Locate the cell with the specified text and output its (x, y) center coordinate. 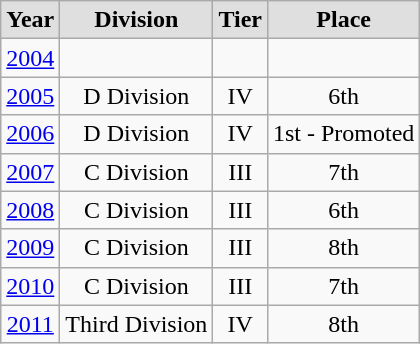
2011 (30, 324)
2010 (30, 286)
Year (30, 20)
Place (343, 20)
2006 (30, 134)
Third Division (136, 324)
2008 (30, 210)
1st - Promoted (343, 134)
Division (136, 20)
2007 (30, 172)
2005 (30, 96)
Tier (240, 20)
2009 (30, 248)
2004 (30, 58)
